Search for the cell housing the specified text and yield its [X, Y] center coordinate. 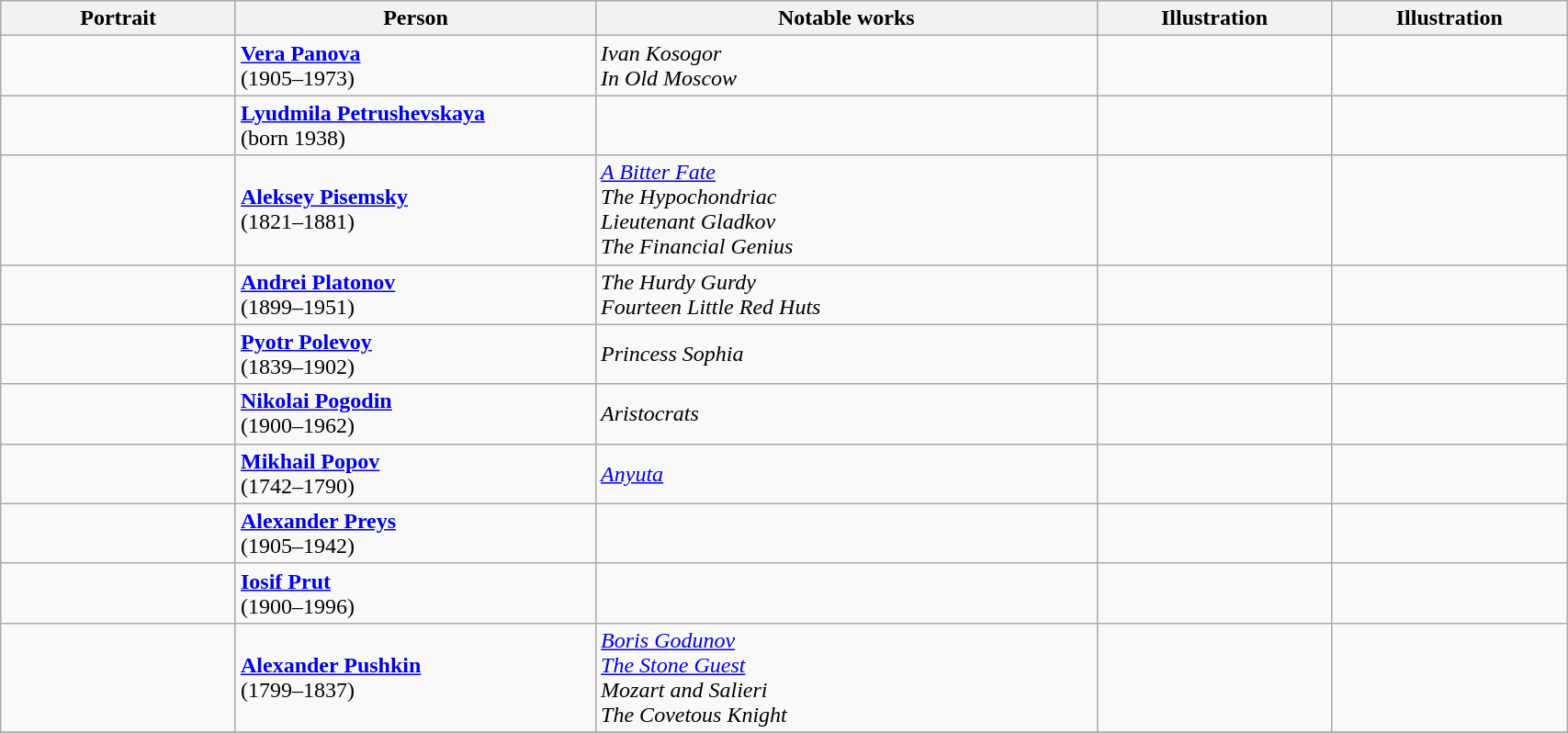
Portrait [118, 18]
Aristocrats [847, 413]
Andrei Platonov(1899–1951) [415, 294]
Lyudmila Petrushevskaya(born 1938) [415, 125]
Aleksey Pisemsky(1821–1881) [415, 209]
A Bitter FateThe HypochondriacLieutenant GladkovThe Financial Genius [847, 209]
Alexander Preys(1905–1942) [415, 533]
Pyotr Polevoy(1839–1902) [415, 355]
Ivan KosogorIn Old Moscow [847, 66]
Nikolai Pogodin(1900–1962) [415, 413]
Mikhail Popov(1742–1790) [415, 474]
Anyuta [847, 474]
Vera Panova(1905–1973) [415, 66]
Iosif Prut(1900–1996) [415, 593]
Person [415, 18]
Notable works [847, 18]
Alexander Pushkin(1799–1837) [415, 678]
Princess Sophia [847, 355]
Boris GodunovThe Stone GuestMozart and SalieriThe Covetous Knight [847, 678]
The Hurdy GurdyFourteen Little Red Huts [847, 294]
